Determine the [x, y] coordinate at the center of the cell enclosing the given text.  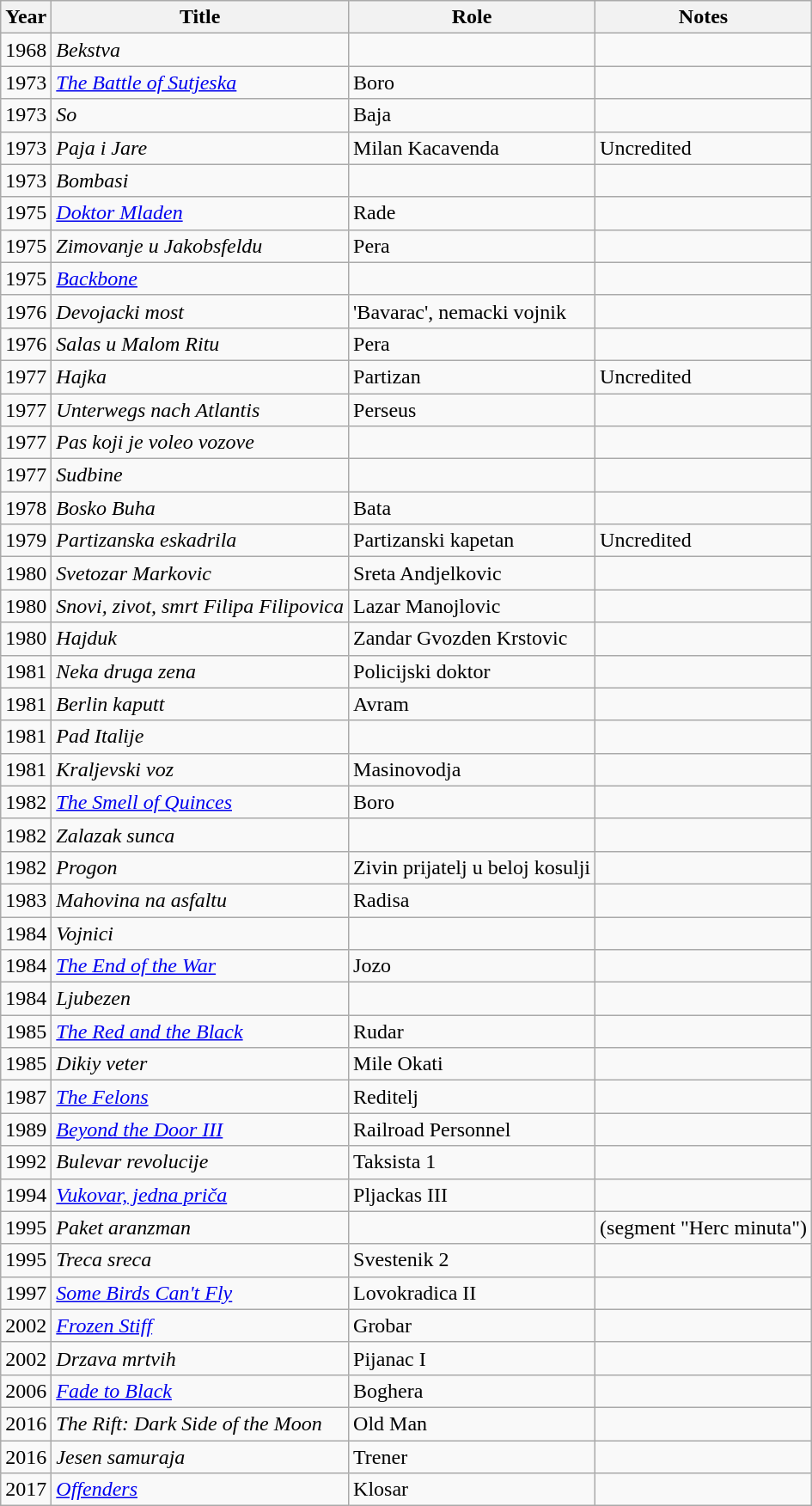
Milan Kacavenda [473, 148]
Pad Italije [200, 737]
Svetozar Markovic [200, 573]
Berlin kaputt [200, 704]
Railroad Personnel [473, 1129]
Zandar Gvozden Krstovic [473, 639]
Role [473, 17]
Pijanac I [473, 1358]
1979 [26, 541]
Partizanski kapetan [473, 541]
Ljubezen [200, 999]
Lovokradica II [473, 1293]
Radisa [473, 900]
Zimovanje u Jakobsfeldu [200, 246]
1978 [26, 508]
Offenders [200, 1490]
The Battle of Sutjeska [200, 83]
Taksista 1 [473, 1162]
Treca sreca [200, 1260]
Vojnici [200, 933]
Hajka [200, 376]
Bulevar revolucije [200, 1162]
Old Man [473, 1423]
Pas koji je voleo vozove [200, 443]
Avram [473, 704]
1992 [26, 1162]
Jesen samuraja [200, 1457]
Partizan [473, 376]
Fade to Black [200, 1391]
Rudar [473, 1032]
Notes [704, 17]
Kraljevski voz [200, 769]
Bekstva [200, 50]
1968 [26, 50]
Snovi, zivot, smrt Filipa Filipovica [200, 606]
Trener [473, 1457]
Zivin prijatelj u beloj kosulji [473, 867]
The Red and the Black [200, 1032]
Klosar [473, 1490]
Some Birds Can't Fly [200, 1293]
Zalazak sunca [200, 835]
Sudbine [200, 475]
Paja i Jare [200, 148]
Svestenik 2 [473, 1260]
Drzava mrtvih [200, 1358]
So [200, 115]
Neka druga zena [200, 671]
Policijski doktor [473, 671]
Mile Okati [473, 1064]
Unterwegs nach Atlantis [200, 410]
The Smell of Quinces [200, 802]
Perseus [473, 410]
Rade [473, 213]
The Rift: Dark Side of the Moon [200, 1423]
The Felons [200, 1097]
2017 [26, 1490]
Partizanska eskadrila [200, 541]
Beyond the Door III [200, 1129]
Baja [473, 115]
Vukovar, jedna priča [200, 1195]
Boghera [473, 1391]
Title [200, 17]
Grobar [473, 1325]
1983 [26, 900]
Bosko Buha [200, 508]
Dikiy veter [200, 1064]
Year [26, 17]
Doktor Mladen [200, 213]
Pljackas III [473, 1195]
The End of the War [200, 966]
Paket aranzman [200, 1227]
1987 [26, 1097]
Backbone [200, 279]
1997 [26, 1293]
Lazar Manojlovic [473, 606]
Reditelj [473, 1097]
1989 [26, 1129]
Bata [473, 508]
Bombasi [200, 181]
Masinovodja [473, 769]
Progon [200, 867]
(segment "Herc minuta") [704, 1227]
Sreta Andjelkovic [473, 573]
Salas u Malom Ritu [200, 344]
Frozen Stiff [200, 1325]
Hajduk [200, 639]
'Bavarac', nemacki vojnik [473, 311]
Jozo [473, 966]
1994 [26, 1195]
2006 [26, 1391]
Devojacki most [200, 311]
Mahovina na asfaltu [200, 900]
